Detect which cell encompasses the target text, then output its [x, y] center coordinate. 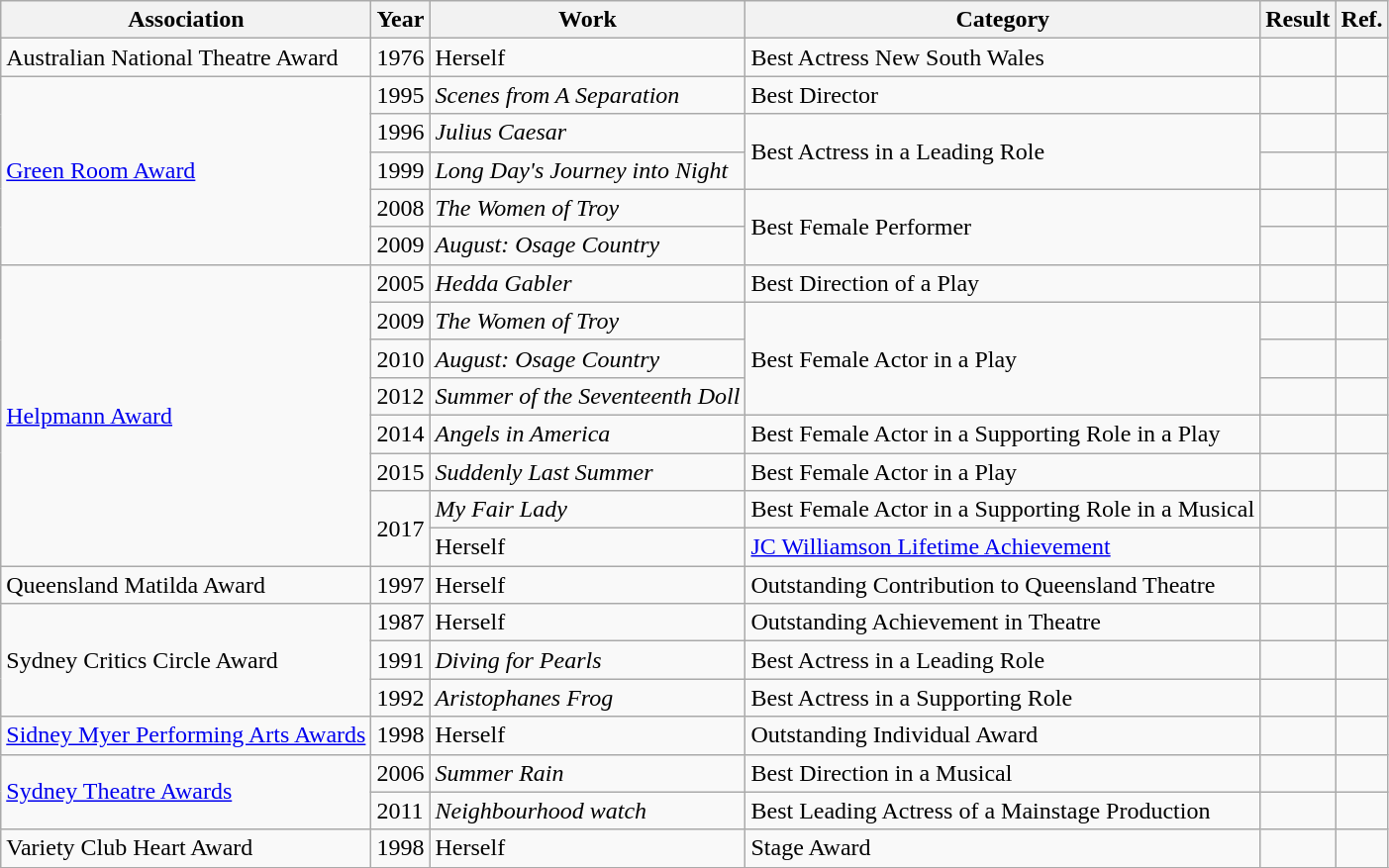
1991 [400, 660]
Sidney Myer Performing Arts Awards [186, 735]
Category [1003, 20]
2014 [400, 434]
Ref. [1362, 20]
Best Female Actor in a Supporting Role in a Musical [1003, 510]
2005 [400, 283]
Summer Rain [588, 773]
Best Leading Actress of a Mainstage Production [1003, 811]
Year [400, 20]
2008 [400, 208]
Angels in America [588, 434]
2017 [400, 529]
Outstanding Individual Award [1003, 735]
Stage Award [1003, 848]
1995 [400, 95]
1987 [400, 623]
Best Director [1003, 95]
Australian National Theatre Award [186, 57]
2015 [400, 472]
1999 [400, 170]
Helpmann Award [186, 415]
Long Day's Journey into Night [588, 170]
Best Female Actor in a Supporting Role in a Play [1003, 434]
Outstanding Achievement in Theatre [1003, 623]
Outstanding Contribution to Queensland Theatre [1003, 585]
2010 [400, 358]
2012 [400, 396]
2006 [400, 773]
Scenes from A Separation [588, 95]
Work [588, 20]
Best Female Performer [1003, 227]
Green Room Award [186, 170]
Aristophanes Frog [588, 698]
JC Williamson Lifetime Achievement [1003, 547]
Diving for Pearls [588, 660]
My Fair Lady [588, 510]
Summer of the Seventeenth Doll [588, 396]
1992 [400, 698]
Julius Caesar [588, 133]
2011 [400, 811]
1997 [400, 585]
Association [186, 20]
Neighbourhood watch [588, 811]
Result [1298, 20]
Best Direction of a Play [1003, 283]
Variety Club Heart Award [186, 848]
Best Direction in a Musical [1003, 773]
Queensland Matilda Award [186, 585]
1996 [400, 133]
Best Actress New South Wales [1003, 57]
Suddenly Last Summer [588, 472]
Best Actress in a Supporting Role [1003, 698]
Hedda Gabler [588, 283]
1976 [400, 57]
Sydney Theatre Awards [186, 792]
Sydney Critics Circle Award [186, 660]
